Pinpoint the cell where the given text exists, returning its [x, y] midpoint coordinate. 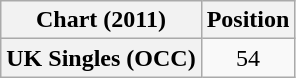
UK Singles (OCC) [101, 58]
Chart (2011) [101, 20]
Position [248, 20]
54 [248, 58]
